Return the (X, Y) coordinate for the center point of the cell that contains the specified text.  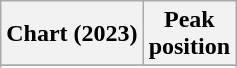
Chart (2023) (72, 34)
Peakposition (189, 34)
